Detect which cell encompasses the target text, then output its [X, Y] center coordinate. 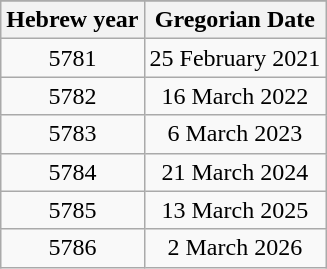
5781 [72, 58]
Gregorian Date [235, 20]
5784 [72, 172]
13 March 2025 [235, 210]
2 March 2026 [235, 248]
5785 [72, 210]
25 February 2021 [235, 58]
5786 [72, 248]
21 March 2024 [235, 172]
5782 [72, 96]
5783 [72, 134]
6 March 2023 [235, 134]
16 March 2022 [235, 96]
Hebrew year [72, 20]
